Find where the given text appears and provide that cell's center as [X, Y] coordinate. 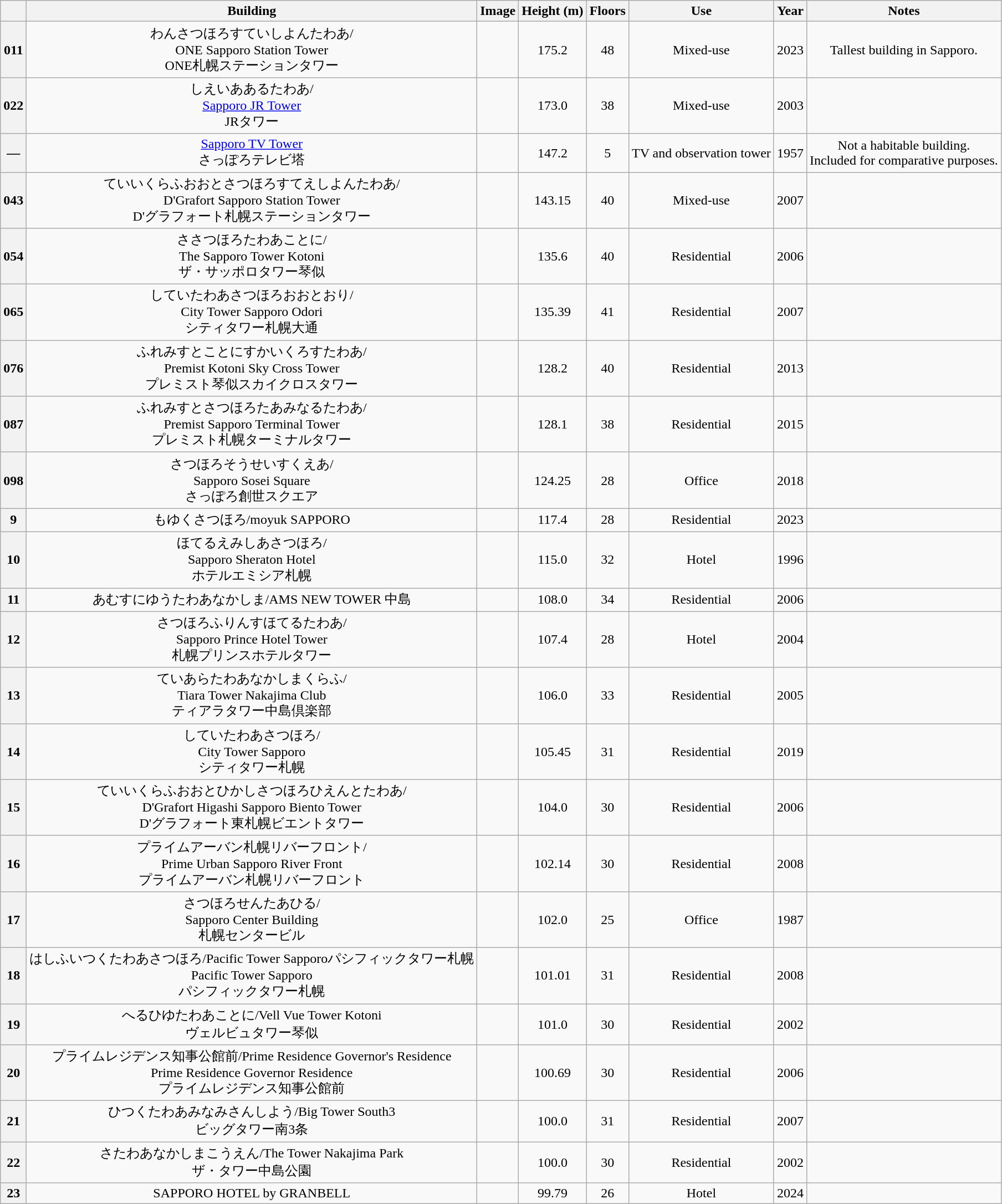
106.0 [553, 695]
076 [13, 368]
していたわあさつほろおおとおり/City Tower Sapporo Odoriシティタワー札幌大通 [252, 313]
2005 [790, 695]
128.2 [553, 368]
2015 [790, 425]
Sapporo TV Towerさっぽろテレビ塔 [252, 153]
41 [607, 313]
115.0 [553, 560]
あむすにゆうたわあなかしま/AMS NEW TOWER 中島 [252, 600]
さつほろせんたあひる/Sapporo Center Building札幌センタービル [252, 919]
しえいああるたわあ/Sapporo JR TowerJRタワー [252, 105]
ていいくらふおおとひかしさつほろひえんとたわあ/D'Grafort Higashi Sapporo Biento TowerD'グラフォート東札幌ビエントタワー [252, 807]
さたわあなかしまこうえん/The Tower Nakajima Parkザ・タワー中島公園 [252, 1162]
117.4 [553, 520]
20 [13, 1073]
2019 [790, 752]
33 [607, 695]
していたわあさつほろ/City Tower Sapporoシティタワー札幌 [252, 752]
102.0 [553, 919]
Tallest building in Sapporo. [903, 50]
15 [13, 807]
SAPPORO HOTEL by GRANBELL [252, 1193]
2004 [790, 640]
23 [13, 1193]
14 [13, 752]
101.01 [553, 976]
135.39 [553, 313]
Not a habitable building.Included for comparative purposes. [903, 153]
9 [13, 520]
— [13, 153]
Floors [607, 11]
ほてるえみしあさつほろ/Sapporo Sheraton Hotelホテルエミシア札幌 [252, 560]
26 [607, 1193]
10 [13, 560]
Height (m) [553, 11]
105.45 [553, 752]
054 [13, 256]
2013 [790, 368]
32 [607, 560]
プライムレジデンス知事公館前/Prime Residence Governor's ResidencePrime Residence Governor Residenceプライムレジデンス知事公館前 [252, 1073]
1987 [790, 919]
128.1 [553, 425]
100.69 [553, 1073]
087 [13, 425]
ひつくたわあみなみさんしよう/Big Tower South3ビッグタワー南3条 [252, 1121]
2024 [790, 1193]
もゆくさつほろ/moyuk SAPPORO [252, 520]
Building [252, 11]
21 [13, 1121]
101.0 [553, 1024]
5 [607, 153]
ふれみすとさつほろたあみなるたわあ/Premist Sapporo Terminal Towerプレミスト札幌ターミナルタワー [252, 425]
1957 [790, 153]
Year [790, 11]
ふれみすとことにすかいくろすたわあ/Premist Kotoni Sky Cross Towerプレミスト琴似スカイクロスタワー [252, 368]
108.0 [553, 600]
12 [13, 640]
プライムアーバン札幌リバーフロント/Prime Urban Sapporo River Frontプライムアーバン札幌リバーフロント [252, 864]
022 [13, 105]
175.2 [553, 50]
11 [13, 600]
098 [13, 480]
135.6 [553, 256]
はしふいつくたわあさつほろ/Pacific Tower Sapporoパシフィックタワー札幌Pacific Tower Sapporoパシフィックタワー札幌 [252, 976]
2018 [790, 480]
Image [498, 11]
102.14 [553, 864]
147.2 [553, 153]
ていあらたわあなかしまくらふ/Tiara Tower Nakajima Clubティアラタワー中島倶楽部 [252, 695]
17 [13, 919]
124.25 [553, 480]
へるひゆたわあことに/Vell Vue Tower Kotoniヴェルビュタワー琴似 [252, 1024]
043 [13, 200]
Use [701, 11]
104.0 [553, 807]
34 [607, 600]
Notes [903, 11]
ていいくらふおおとさつほろすてえしよんたわあ/D'Grafort Sapporo Station TowerD'グラフォート札幌ステーションタワー [252, 200]
1996 [790, 560]
ささつほろたわあことに/The Sapporo Tower Kotoniザ・サッポロタワー琴似 [252, 256]
さつほろそうせいすくえあ/Sapporo Sosei Squareさっぽろ創世スクエア [252, 480]
16 [13, 864]
2003 [790, 105]
22 [13, 1162]
143.15 [553, 200]
48 [607, 50]
99.79 [553, 1193]
25 [607, 919]
13 [13, 695]
わんさつほろすていしよんたわあ/ONE Sapporo Station TowerONE札幌ステーションタワー [252, 50]
19 [13, 1024]
107.4 [553, 640]
18 [13, 976]
065 [13, 313]
TV and observation tower [701, 153]
さつほろふりんすほてるたわあ/Sapporo Prince Hotel Tower札幌プリンスホテルタワー [252, 640]
173.0 [553, 105]
011 [13, 50]
